Pinpoint the cell where the given text exists, returning its [x, y] midpoint coordinate. 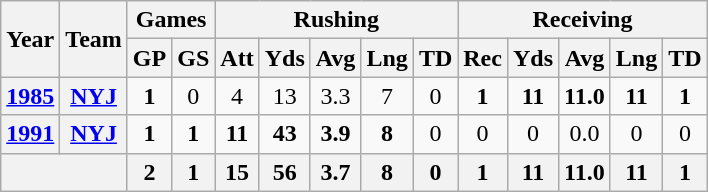
GS [194, 58]
4 [237, 96]
1991 [30, 134]
Team [94, 39]
Att [237, 58]
1985 [30, 96]
Games [170, 20]
3.7 [336, 172]
43 [284, 134]
13 [284, 96]
56 [284, 172]
Rec [483, 58]
15 [237, 172]
7 [387, 96]
3.3 [336, 96]
2 [149, 172]
3.9 [336, 134]
Receiving [582, 20]
Rushing [336, 20]
GP [149, 58]
Year [30, 39]
0.0 [585, 134]
